Provide the [x, y] coordinate of the cell's center where the given text is located.  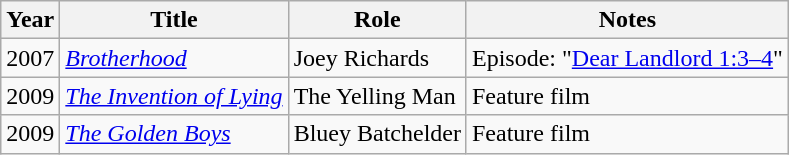
The Yelling Man [377, 96]
Episode: "Dear Landlord 1:3–4" [627, 58]
The Golden Boys [174, 134]
Year [30, 20]
Role [377, 20]
Bluey Batchelder [377, 134]
Notes [627, 20]
Joey Richards [377, 58]
The Invention of Lying [174, 96]
Title [174, 20]
2007 [30, 58]
Brotherhood [174, 58]
